Locate the cell with the specified text and output its [x, y] center coordinate. 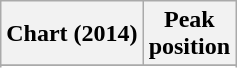
Chart (2014) [72, 34]
Peakposition [189, 34]
